Capture the cell that displays the provided text and extract its [X, Y] central coordinate. 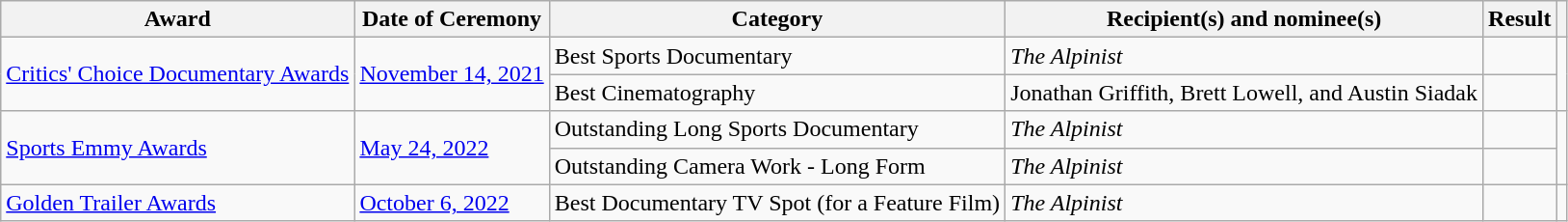
Outstanding Camera Work - Long Form [776, 166]
Award [177, 19]
Date of Ceremony [452, 19]
Jonathan Griffith, Brett Lowell, and Austin Siadak [1244, 93]
Golden Trailer Awards [177, 203]
Result [1520, 19]
Best Documentary TV Spot (for a Feature Film) [776, 203]
Outstanding Long Sports Documentary [776, 129]
Critics' Choice Documentary Awards [177, 74]
May 24, 2022 [452, 148]
Sports Emmy Awards [177, 148]
Recipient(s) and nominee(s) [1244, 19]
Best Cinematography [776, 93]
Best Sports Documentary [776, 56]
Category [776, 19]
October 6, 2022 [452, 203]
November 14, 2021 [452, 74]
